Detect which cell encompasses the target text, then output its (X, Y) center coordinate. 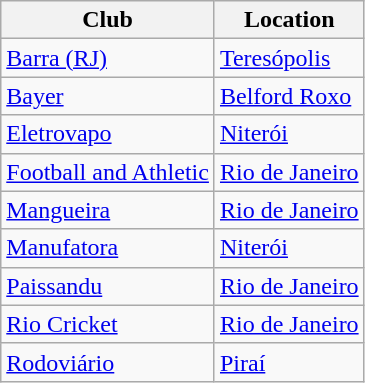
Eletrovapo (108, 134)
Belford Roxo (289, 96)
Rodoviário (108, 362)
Manufatora (108, 248)
Rio Cricket (108, 324)
Barra (RJ) (108, 58)
Club (108, 20)
Piraí (289, 362)
Football and Athletic (108, 172)
Bayer (108, 96)
Location (289, 20)
Paissandu (108, 286)
Mangueira (108, 210)
Teresópolis (289, 58)
